Output the (X, Y) coordinate of the center of the cell containing the given text.  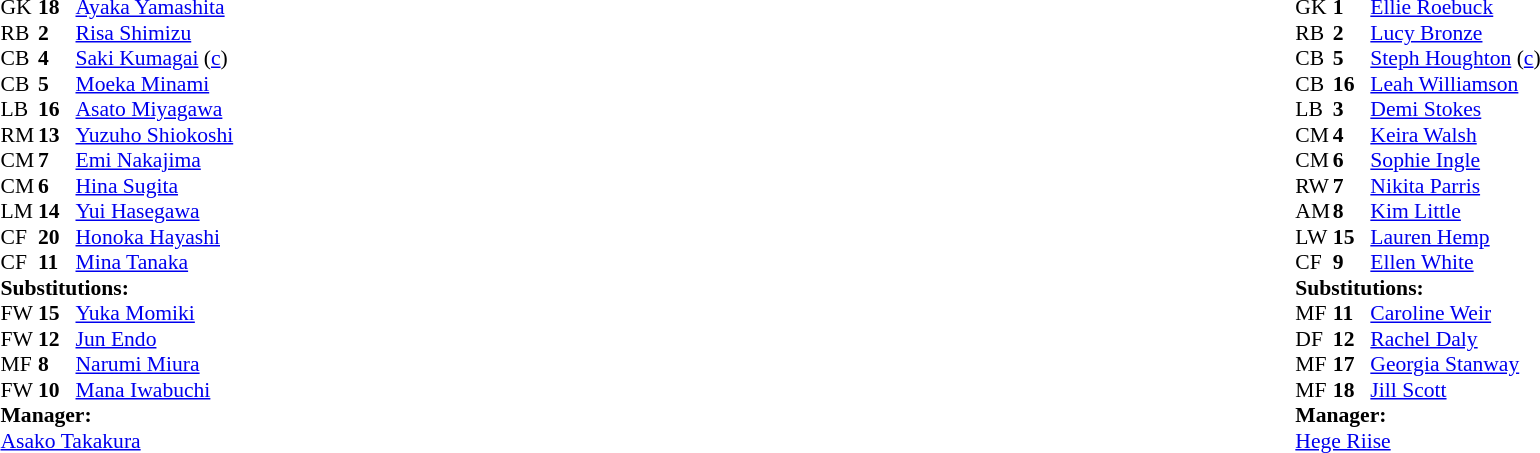
Georgia Stanway (1455, 365)
13 (57, 135)
Jill Scott (1455, 390)
18 (1352, 390)
Honoka Hayashi (155, 237)
LW (1314, 237)
AM (1314, 211)
9 (1352, 263)
3 (1352, 109)
17 (1352, 365)
Demi Stokes (1455, 109)
Hina Sugita (155, 186)
Jun Endo (155, 339)
Rachel Daly (1455, 339)
Saki Kumagai (c) (155, 59)
Kim Little (1455, 211)
10 (57, 390)
Leah Williamson (1455, 84)
RW (1314, 186)
Nikita Parris (1455, 186)
Risa Shimizu (155, 33)
Ellen White (1455, 263)
RM (19, 135)
Sophie Ingle (1455, 161)
Lauren Hemp (1455, 237)
Lucy Bronze (1455, 33)
Caroline Weir (1455, 313)
Keira Walsh (1455, 135)
Yui Hasegawa (155, 211)
14 (57, 211)
DF (1314, 339)
Steph Houghton (c) (1455, 59)
Yuka Momiki (155, 313)
Mina Tanaka (155, 263)
LM (19, 211)
Narumi Miura (155, 365)
Moeka Minami (155, 84)
Emi Nakajima (155, 161)
Yuzuho Shiokoshi (155, 135)
Mana Iwabuchi (155, 390)
Asato Miyagawa (155, 109)
20 (57, 237)
